Output the [x, y] coordinate of the center of the cell containing the given text.  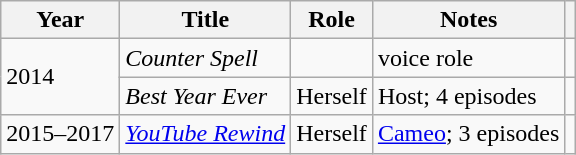
voice role [468, 58]
Cameo; 3 episodes [468, 134]
2014 [60, 77]
Best Year Ever [206, 96]
Title [206, 20]
Host; 4 episodes [468, 96]
Year [60, 20]
YouTube Rewind [206, 134]
Counter Spell [206, 58]
2015–2017 [60, 134]
Role [332, 20]
Notes [468, 20]
